Search for the cell housing the specified text and yield its (x, y) center coordinate. 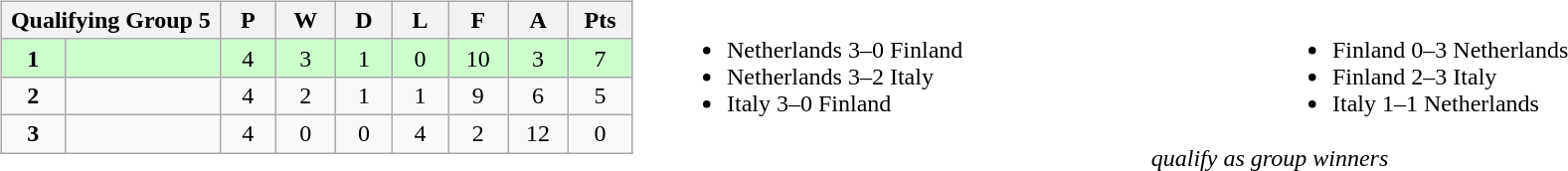
Qualifying Group 5 (110, 20)
Pts (600, 20)
F (478, 20)
5 (600, 95)
P (249, 20)
W (305, 20)
7 (600, 58)
6 (538, 95)
10 (478, 58)
12 (538, 133)
A (538, 20)
9 (478, 95)
D (364, 20)
L (420, 20)
